For the text-containing cell, return its midpoint in (X, Y) coordinate format. 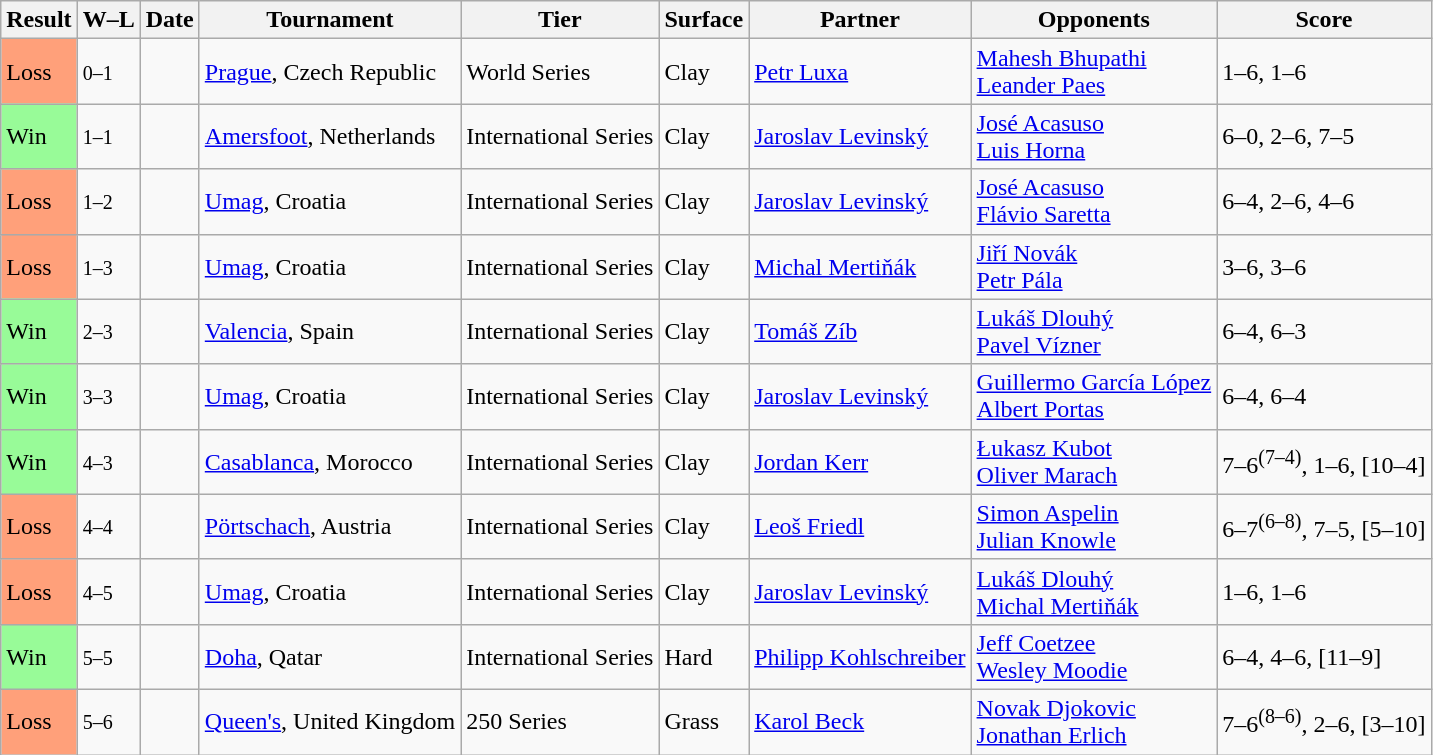
6–4, 4–6, [11–9] (1324, 656)
Partner (860, 20)
Lukáš Dlouhý Michal Mertiňák (1094, 592)
1–1 (108, 136)
José Acasuso Flávio Saretta (1094, 202)
Guillermo García López Albert Portas (1094, 396)
Queen's, United Kingdom (330, 722)
Score (1324, 20)
Result (39, 20)
6–4, 6–4 (1324, 396)
Tier (560, 20)
4–3 (108, 462)
Petr Luxa (860, 72)
Opponents (1094, 20)
Michal Mertiňák (860, 266)
4–4 (108, 526)
5–5 (108, 656)
Jeff Coetzee Wesley Moodie (1094, 656)
5–6 (108, 722)
Prague, Czech Republic (330, 72)
Simon Aspelin Julian Knowle (1094, 526)
Surface (704, 20)
6–7(6–8), 7–5, [5–10] (1324, 526)
Karol Beck (860, 722)
1–2 (108, 202)
Valencia, Spain (330, 332)
Novak Djokovic Jonathan Erlich (1094, 722)
José Acasuso Luis Horna (1094, 136)
0–1 (108, 72)
Mahesh Bhupathi Leander Paes (1094, 72)
2–3 (108, 332)
3–3 (108, 396)
7–6(8–6), 2–6, [3–10] (1324, 722)
6–4, 6–3 (1324, 332)
1–3 (108, 266)
Amersfoot, Netherlands (330, 136)
Łukasz Kubot Oliver Marach (1094, 462)
Philipp Kohlschreiber (860, 656)
4–5 (108, 592)
Lukáš Dlouhý Pavel Vízner (1094, 332)
Grass (704, 722)
Doha, Qatar (330, 656)
Leoš Friedl (860, 526)
250 Series (560, 722)
6–4, 2–6, 4–6 (1324, 202)
Tomáš Zíb (860, 332)
Date (170, 20)
Jiří Novák Petr Pála (1094, 266)
W–L (108, 20)
Jordan Kerr (860, 462)
Pörtschach, Austria (330, 526)
Hard (704, 656)
6–0, 2–6, 7–5 (1324, 136)
World Series (560, 72)
Casablanca, Morocco (330, 462)
Tournament (330, 20)
7–6(7–4), 1–6, [10–4] (1324, 462)
3–6, 3–6 (1324, 266)
